Provide the (X, Y) coordinate of the cell's center where the given text is located.  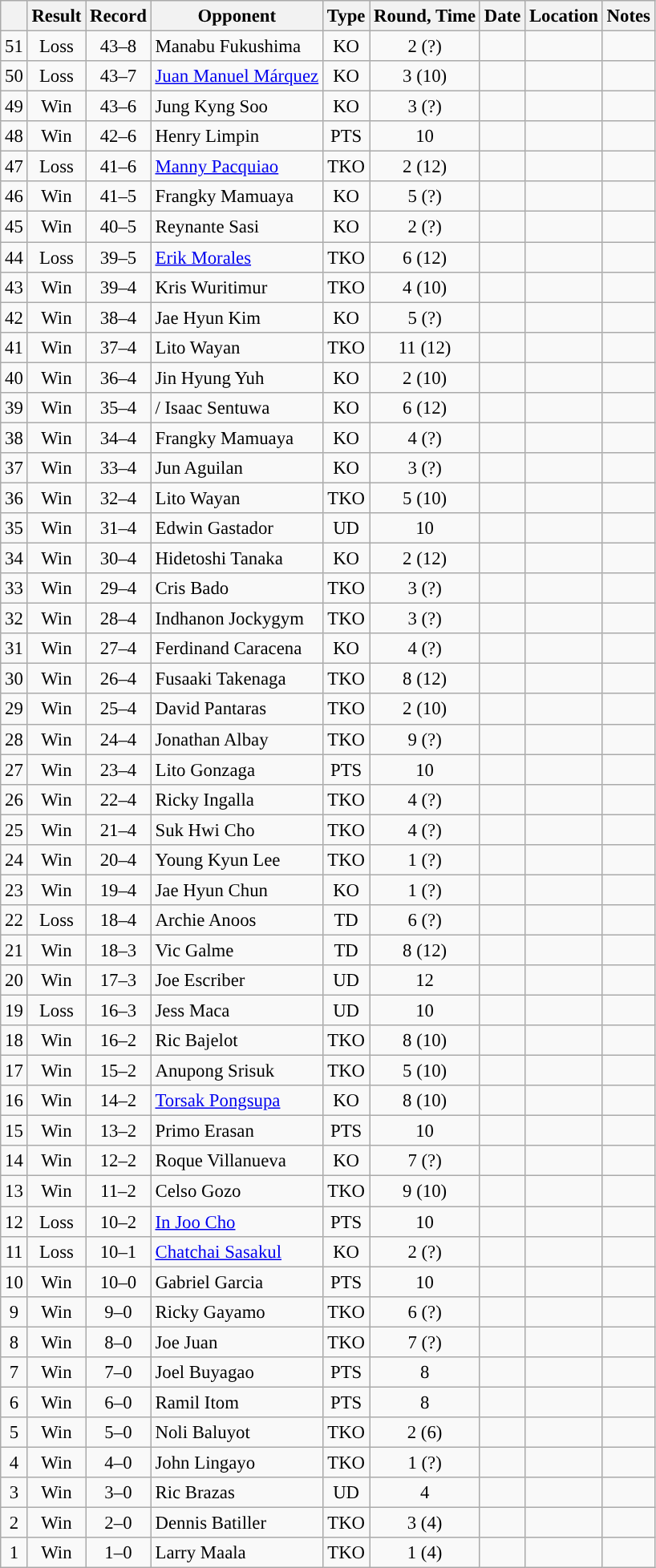
4 (10) (425, 287)
34 (14, 559)
10–0 (119, 1282)
1–0 (119, 1553)
Young Kyun Lee (237, 860)
39 (14, 408)
Opponent (237, 16)
4–0 (119, 1462)
Jae Hyun Chun (237, 890)
Joel Buyagao (237, 1372)
Manny Pacquiao (237, 167)
41–6 (119, 167)
2–0 (119, 1523)
22–4 (119, 799)
30–4 (119, 559)
6 (14, 1402)
43 (14, 287)
20 (14, 980)
38–4 (119, 317)
Henry Limpin (237, 136)
26–4 (119, 679)
Fusaaki Takenaga (237, 679)
13 (14, 1191)
Ricky Ingalla (237, 799)
1 (4) (425, 1553)
19 (14, 1011)
42–6 (119, 136)
Chatchai Sasakul (237, 1251)
Suk Hwi Cho (237, 830)
Celso Gozo (237, 1191)
Ferdinand Caracena (237, 649)
45 (14, 227)
Location (565, 16)
22 (14, 920)
27 (14, 770)
Edwin Gastador (237, 528)
37 (14, 468)
28 (14, 739)
9 (10) (425, 1191)
Ric Brazas (237, 1493)
9 (?) (425, 739)
24–4 (119, 739)
11 (12) (425, 347)
Archie Anoos (237, 920)
9–0 (119, 1311)
Hidetoshi Tanaka (237, 559)
Notes (629, 16)
Result (56, 16)
Joe Juan (237, 1342)
Kris Wuritimur (237, 287)
38 (14, 438)
7–0 (119, 1372)
18–4 (119, 920)
37–4 (119, 347)
16–2 (119, 1041)
11–2 (119, 1191)
Roque Villanueva (237, 1162)
5 (14, 1433)
29–4 (119, 588)
16 (14, 1101)
Date (502, 16)
24 (14, 860)
Dennis Batiller (237, 1523)
51 (14, 46)
Erik Morales (237, 257)
Joe Escriber (237, 980)
15–2 (119, 1071)
Torsak Pongsupa (237, 1101)
33–4 (119, 468)
10–2 (119, 1222)
2 (14, 1523)
Noli Baluyot (237, 1433)
14 (14, 1162)
Jonathan Albay (237, 739)
40–5 (119, 227)
16–3 (119, 1011)
20–4 (119, 860)
John Lingayo (237, 1462)
26 (14, 799)
In Joo Cho (237, 1222)
47 (14, 167)
3 (14, 1493)
43–6 (119, 107)
3 (4) (425, 1523)
41 (14, 347)
32 (14, 619)
35–4 (119, 408)
44 (14, 257)
Gabriel Garcia (237, 1282)
Reynante Sasi (237, 227)
41–5 (119, 196)
10–1 (119, 1251)
11 (14, 1251)
Vic Galme (237, 950)
36 (14, 498)
Jung Kyng Soo (237, 107)
14–2 (119, 1101)
Primo Erasan (237, 1131)
Lito Gonzaga (237, 770)
33 (14, 588)
30 (14, 679)
9 (14, 1311)
Indhanon Jockygym (237, 619)
5–0 (119, 1433)
Juan Manuel Márquez (237, 76)
Jun Aguilan (237, 468)
Manabu Fukushima (237, 46)
Cris Bado (237, 588)
1 (14, 1553)
39–4 (119, 287)
8–0 (119, 1342)
17–3 (119, 980)
19–4 (119, 890)
Jess Maca (237, 1011)
21 (14, 950)
27–4 (119, 649)
Jae Hyun Kim (237, 317)
36–4 (119, 378)
48 (14, 136)
Ramil Itom (237, 1402)
Larry Maala (237, 1553)
3–0 (119, 1493)
6–0 (119, 1402)
43–7 (119, 76)
13–2 (119, 1131)
23 (14, 890)
29 (14, 709)
Type (346, 16)
Jin Hyung Yuh (237, 378)
7 (14, 1372)
17 (14, 1071)
Round, Time (425, 16)
2 (6) (425, 1433)
21–4 (119, 830)
15 (14, 1131)
12–2 (119, 1162)
28–4 (119, 619)
31–4 (119, 528)
Record (119, 16)
32–4 (119, 498)
50 (14, 76)
43–8 (119, 46)
Ric Bajelot (237, 1041)
35 (14, 528)
42 (14, 317)
34–4 (119, 438)
/ Isaac Sentuwa (237, 408)
3 (10) (425, 76)
49 (14, 107)
39–5 (119, 257)
25 (14, 830)
18 (14, 1041)
25–4 (119, 709)
18–3 (119, 950)
46 (14, 196)
Ricky Gayamo (237, 1311)
23–4 (119, 770)
31 (14, 649)
Anupong Srisuk (237, 1071)
David Pantaras (237, 709)
40 (14, 378)
